Determine the (x, y) coordinate at the center of the cell enclosing the given text.  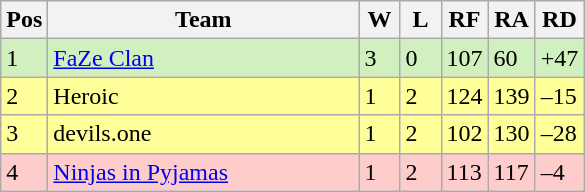
L (420, 20)
117 (512, 172)
RA (512, 20)
–28 (560, 134)
devils.one (204, 134)
RD (560, 20)
W (380, 20)
Ninjas in Pyjamas (204, 172)
107 (464, 58)
113 (464, 172)
RF (464, 20)
130 (512, 134)
–4 (560, 172)
–15 (560, 96)
4 (24, 172)
124 (464, 96)
Heroic (204, 96)
FaZe Clan (204, 58)
Pos (24, 20)
102 (464, 134)
139 (512, 96)
0 (420, 58)
60 (512, 58)
Team (204, 20)
+47 (560, 58)
